Determine the [x, y] coordinate at the center of the cell enclosing the given text.  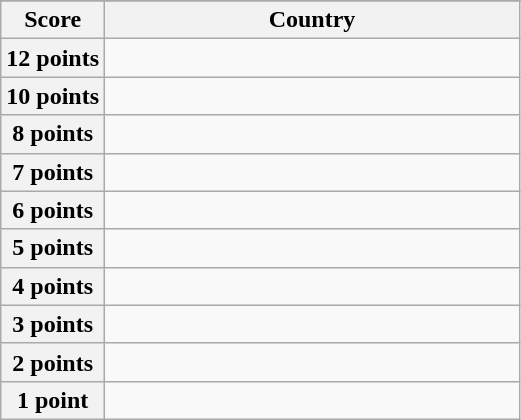
12 points [53, 58]
8 points [53, 134]
7 points [53, 172]
1 point [53, 400]
3 points [53, 324]
Score [53, 20]
5 points [53, 248]
4 points [53, 286]
Country [312, 20]
2 points [53, 362]
6 points [53, 210]
10 points [53, 96]
